Provide the (X, Y) coordinate of the cell's center where the given text is located.  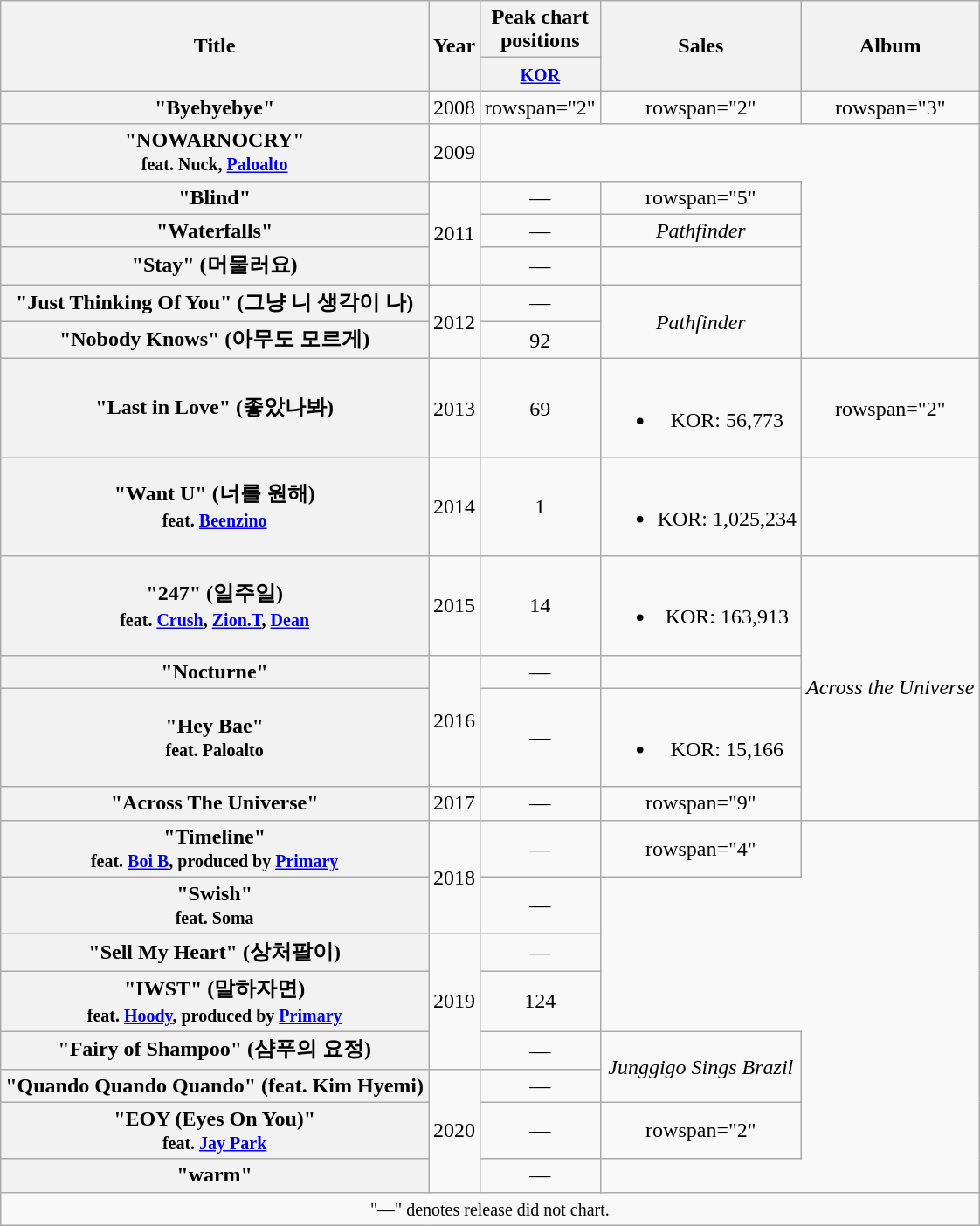
14 (541, 606)
Peak chart positions (541, 30)
"Swish"feat. Soma (215, 905)
"Last in Love" (좋았나봐) (215, 409)
"Stay" (머물러요) (215, 265)
Junggigo Sings Brazil (700, 1067)
"Sell My Heart" (상처팔이) (215, 952)
"247" (일주일)feat. Crush, Zion.T, Dean (215, 606)
"IWST" (말하자면)feat. Hoody, produced by Primary (215, 1002)
Year (454, 45)
2018 (454, 877)
Sales (700, 45)
2017 (454, 803)
"Byebyebye" (215, 107)
Album (891, 45)
2019 (454, 1001)
"Hey Bae"feat. Paloalto (215, 737)
"EOY (Eyes On You)"feat. Jay Park (215, 1130)
69 (541, 409)
2020 (454, 1130)
2014 (454, 506)
rowspan="4" (700, 849)
KOR: 56,773 (700, 409)
"Waterfalls" (215, 231)
"Across The Universe" (215, 803)
92 (541, 341)
"Nobody Knows" (아무도 모르게) (215, 341)
2012 (454, 321)
KOR: 15,166 (700, 737)
2011 (454, 232)
"Quando Quando Quando" (feat. Kim Hyemi) (215, 1085)
2008 (454, 107)
KOR: 1,025,234 (700, 506)
"warm" (215, 1175)
Across the Universe (891, 688)
"Nocturne" (215, 672)
"Fairy of Shampoo" (샴푸의 요정) (215, 1050)
"NOWARNOCRY"feat. Nuck, Paloalto (215, 152)
2016 (454, 721)
rowspan="5" (700, 197)
"Just Thinking Of You" (그냥 니 생각이 나) (215, 304)
"Timeline"feat. Boi B, produced by Primary (215, 849)
KOR: 163,913 (700, 606)
rowspan="9" (700, 803)
2015 (454, 606)
"Want U" (너를 원해)feat. Beenzino (215, 506)
rowspan="3" (891, 107)
Title (215, 45)
1 (541, 506)
"—" denotes release did not chart. (490, 1209)
"Blind" (215, 197)
2013 (454, 409)
KOR (541, 74)
2009 (454, 152)
124 (541, 1002)
